Return the [X, Y] coordinate for the center point of the cell that contains the specified text.  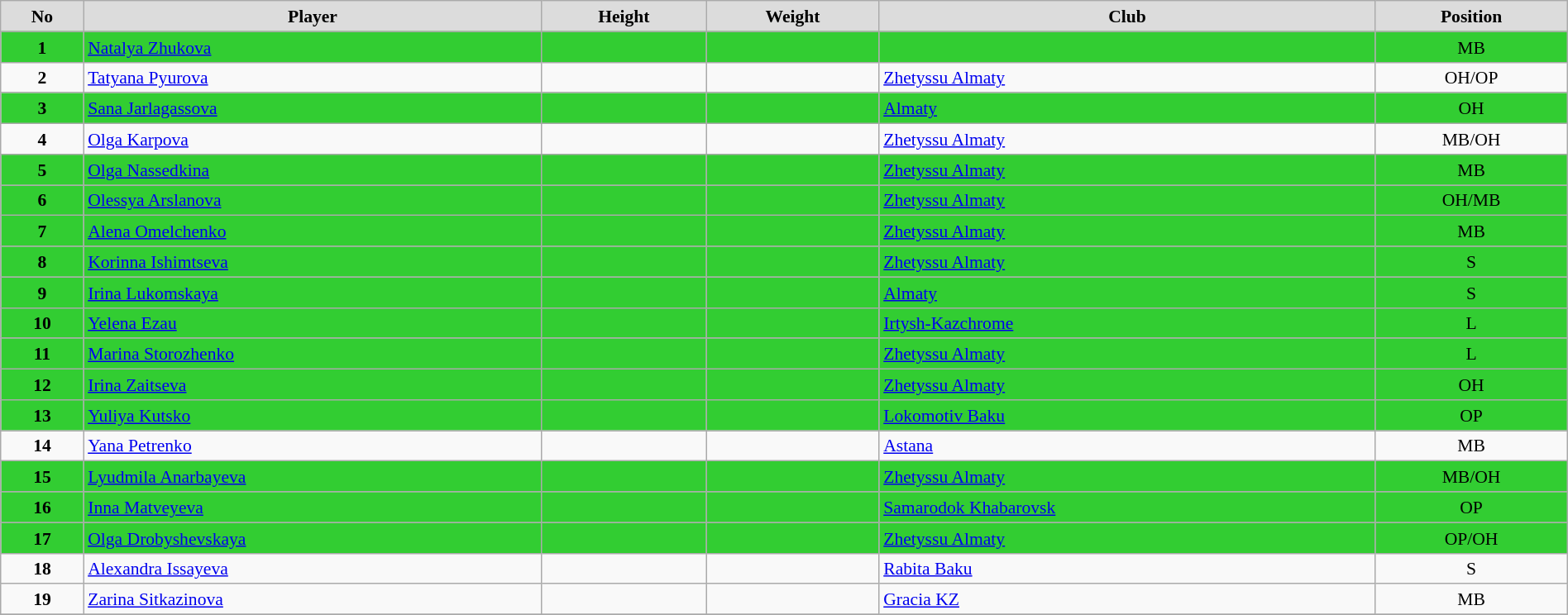
OH/OP [1471, 78]
Zarina Sitkazinova [313, 598]
Korinna Ishimtseva [313, 261]
19 [42, 598]
Olga Karpova [313, 139]
Club [1127, 17]
2 [42, 78]
4 [42, 139]
Height [624, 17]
Irina Lukomskaya [313, 293]
16 [42, 508]
14 [42, 445]
11 [42, 354]
No [42, 17]
18 [42, 569]
Inna Matveyeva [313, 508]
6 [42, 200]
9 [42, 293]
3 [42, 107]
OH/MB [1471, 200]
OP/OH [1471, 537]
17 [42, 537]
Sana Jarlagassova [313, 107]
10 [42, 322]
Player [313, 17]
Olga Nassedkina [313, 169]
Olga Drobyshevskaya [313, 537]
Alexandra Issayeva [313, 569]
Tatyana Pyurova [313, 78]
12 [42, 384]
Olessya Arslanova [313, 200]
13 [42, 415]
Astana [1127, 445]
Irtysh-Kazchrome [1127, 322]
1 [42, 46]
Yana Petrenko [313, 445]
8 [42, 261]
Lokomotiv Baku [1127, 415]
Lyudmila Anarbayeva [313, 476]
Rabita Baku [1127, 569]
Yelena Ezau [313, 322]
Gracia KZ [1127, 598]
7 [42, 231]
Marina Storozhenko [313, 354]
Position [1471, 17]
Weight [792, 17]
Samarodok Khabarovsk [1127, 508]
Irina Zaitseva [313, 384]
Alena Omelchenko [313, 231]
5 [42, 169]
Natalya Zhukova [313, 46]
Yuliya Kutsko [313, 415]
15 [42, 476]
